For the text-containing cell, return its midpoint in [x, y] coordinate format. 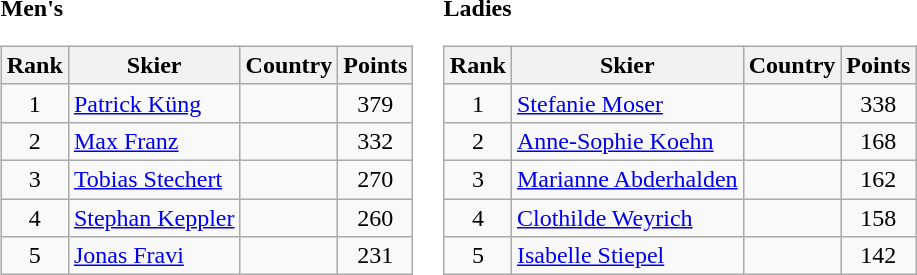
Clothilde Weyrich [627, 217]
Max Franz [154, 141]
162 [878, 179]
Marianne Abderhalden [627, 179]
270 [376, 179]
Jonas Fravi [154, 256]
142 [878, 256]
Isabelle Stiepel [627, 256]
168 [878, 141]
231 [376, 256]
338 [878, 103]
379 [376, 103]
158 [878, 217]
Stefanie Moser [627, 103]
Stephan Keppler [154, 217]
260 [376, 217]
Tobias Stechert [154, 179]
332 [376, 141]
Patrick Küng [154, 103]
Anne-Sophie Koehn [627, 141]
